Provide the [x, y] coordinate of the cell's center where the given text is located.  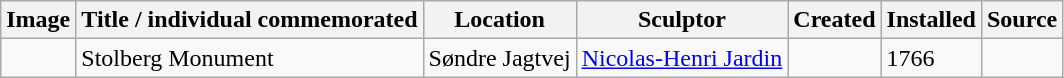
Location [500, 20]
Sculptor [682, 20]
Image [38, 20]
Installed [931, 20]
Nicolas-Henri Jardin [682, 58]
Created [834, 20]
1766 [931, 58]
Stolberg Monument [250, 58]
Title / individual commemorated [250, 20]
Source [1022, 20]
Søndre Jagtvej [500, 58]
